Return the (x, y) coordinate for the center point of the cell that contains the specified text.  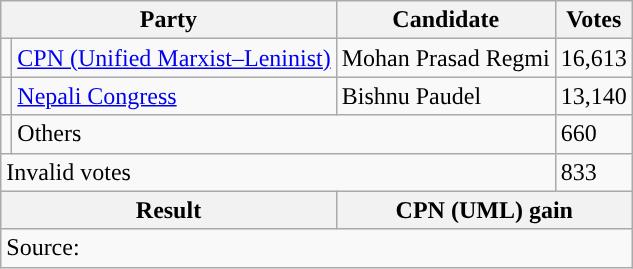
Nepali Congress (174, 96)
Bishnu Paudel (446, 96)
660 (594, 134)
Votes (594, 20)
CPN (Unified Marxist–Leninist) (174, 58)
CPN (UML) gain (484, 210)
Candidate (446, 20)
Result (168, 210)
16,613 (594, 58)
Mohan Prasad Regmi (446, 58)
833 (594, 172)
Party (168, 20)
13,140 (594, 96)
Invalid votes (278, 172)
Source: (317, 248)
Others (284, 134)
